From the cell containing the given text, extract its center point as (X, Y) coordinate. 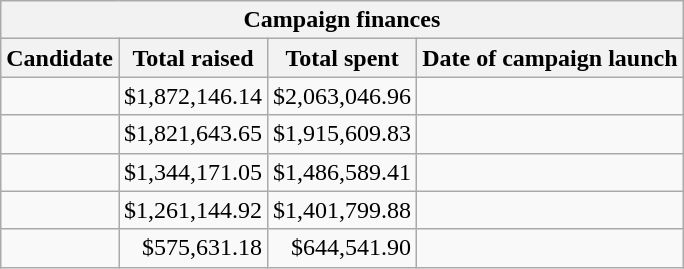
$1,401,799.88 (342, 210)
$1,821,643.65 (192, 134)
Total raised (192, 58)
$575,631.18 (192, 248)
$1,486,589.41 (342, 172)
Campaign finances (342, 20)
$644,541.90 (342, 248)
Candidate (60, 58)
$1,915,609.83 (342, 134)
$1,344,171.05 (192, 172)
Date of campaign launch (550, 58)
$1,872,146.14 (192, 96)
$1,261,144.92 (192, 210)
Total spent (342, 58)
$2,063,046.96 (342, 96)
